Search for the cell housing the specified text and yield its (X, Y) center coordinate. 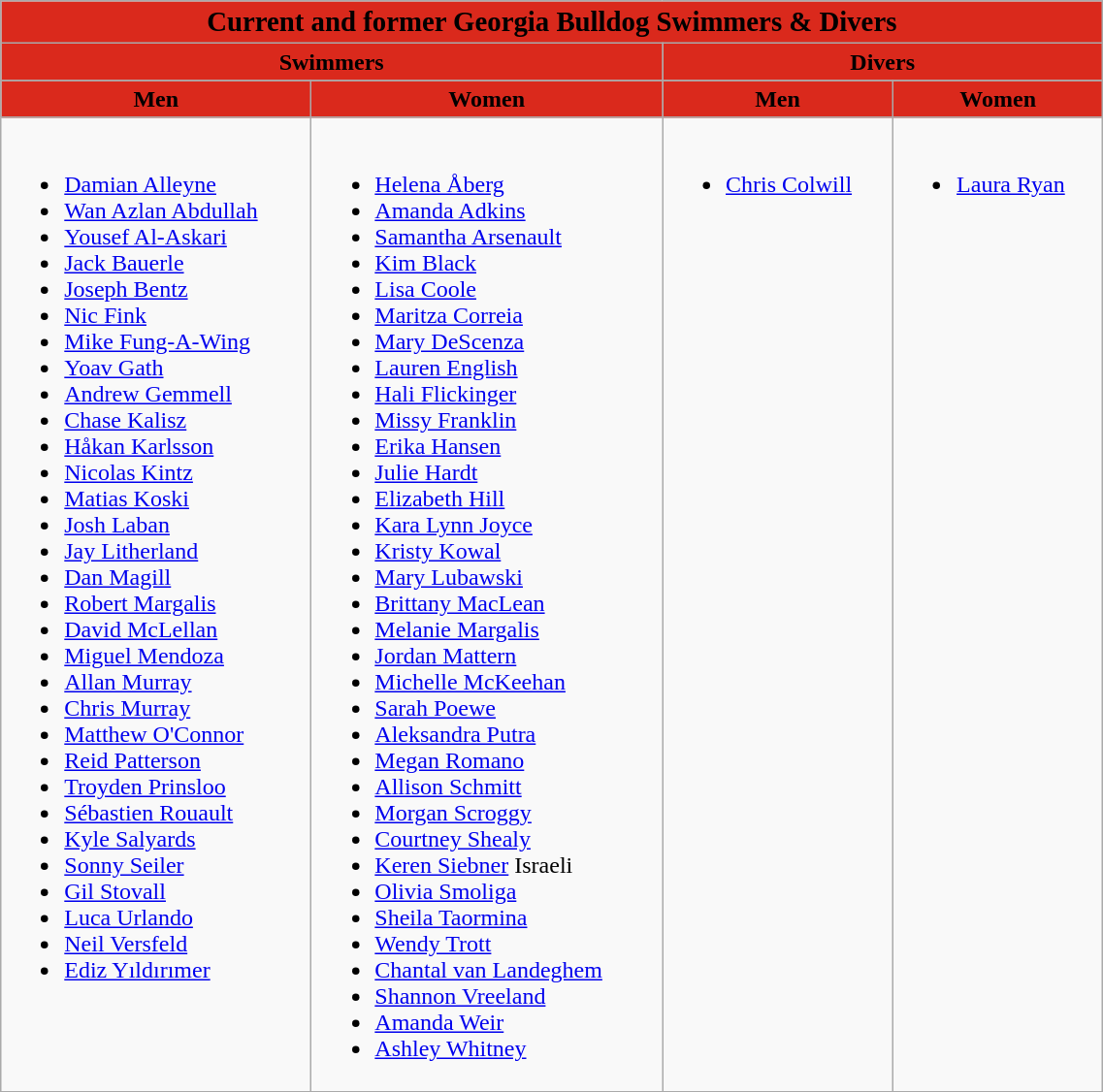
Divers (883, 62)
Laura Ryan (998, 604)
Chris Colwill (778, 604)
Swimmers (332, 62)
Current and former Georgia Bulldog Swimmers & Divers (552, 22)
